Find where the given text appears and provide that cell's center as (x, y) coordinate. 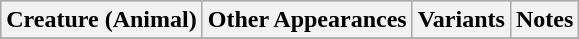
Creature (Animal) (102, 20)
Other Appearances (307, 20)
Notes (544, 20)
Variants (461, 20)
